Identify which cell holds the provided text, then report its [x, y] central coordinate. 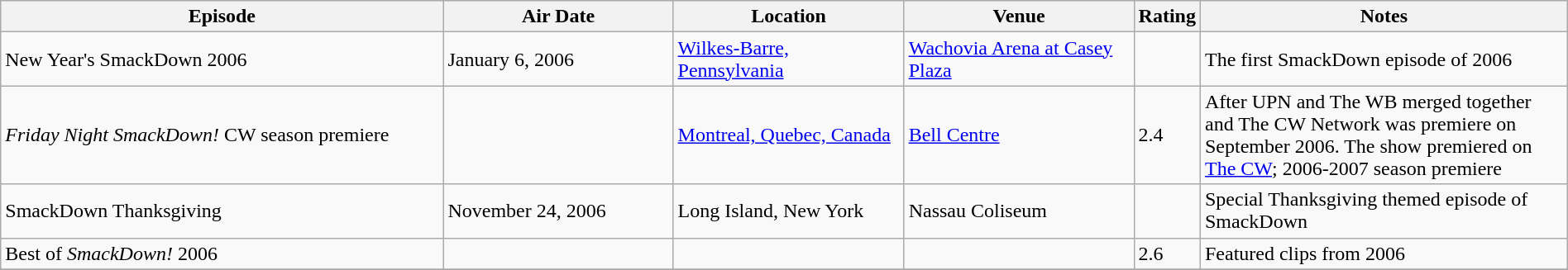
Featured clips from 2006 [1384, 253]
Wachovia Arena at Casey Plaza [1019, 59]
Air Date [558, 17]
Nassau Coliseum [1019, 211]
Episode [222, 17]
SmackDown Thanksgiving [222, 211]
January 6, 2006 [558, 59]
Best of SmackDown! 2006 [222, 253]
Montreal, Quebec, Canada [789, 135]
2.4 [1167, 135]
Bell Centre [1019, 135]
Rating [1167, 17]
2.6 [1167, 253]
Wilkes-Barre, Pennsylvania [789, 59]
Long Island, New York [789, 211]
New Year's SmackDown 2006 [222, 59]
Notes [1384, 17]
November 24, 2006 [558, 211]
After UPN and The WB merged together and The CW Network was premiere on September 2006. The show premiered on The CW; 2006-2007 season premiere [1384, 135]
Special Thanksgiving themed episode of SmackDown [1384, 211]
The first SmackDown episode of 2006 [1384, 59]
Friday Night SmackDown! CW season premiere [222, 135]
Location [789, 17]
Venue [1019, 17]
